Scan for the cell matching the given text and deliver its [x, y] coordinate at center. 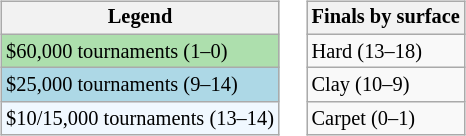
Hard (13–18) [386, 51]
$10/15,000 tournaments (13–14) [140, 119]
Carpet (0–1) [386, 119]
$60,000 tournaments (1–0) [140, 51]
Finals by surface [386, 18]
Legend [140, 18]
Clay (10–9) [386, 85]
$25,000 tournaments (9–14) [140, 85]
